Detect which cell encompasses the target text, then output its (x, y) center coordinate. 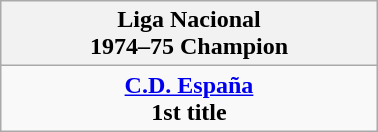
Liga Nacional1974–75 Champion (189, 34)
C.D. España1st title (189, 98)
